Provide the [x, y] coordinate of the cell's center where the given text is located.  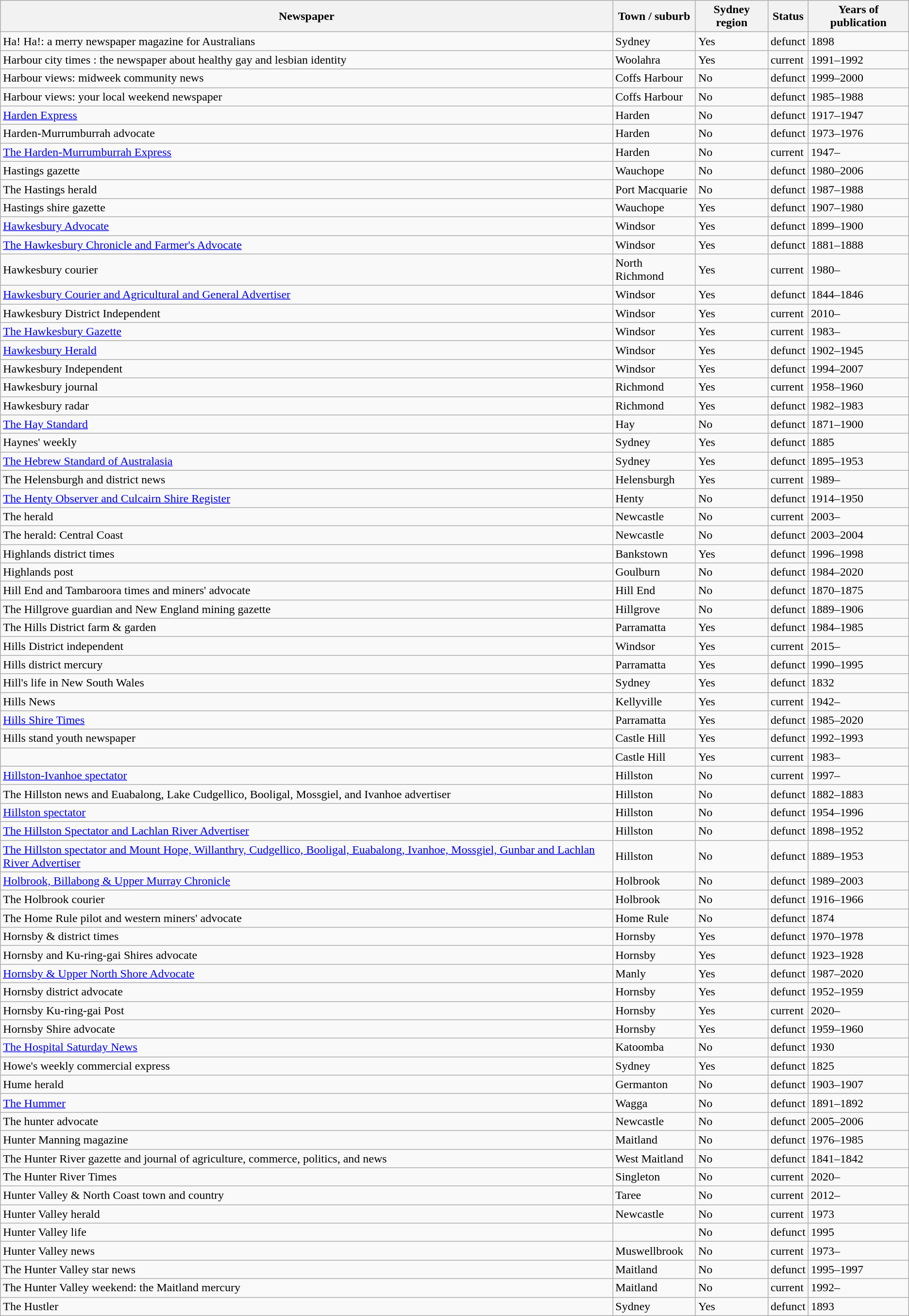
1882–1883 [858, 794]
Hills stand youth newspaper [307, 738]
The Hunter River gazette and journal of agriculture, commerce, politics, and news [307, 1159]
The Hummer [307, 1103]
Hastings gazette [307, 171]
1973 [858, 1214]
1898–1952 [858, 831]
1825 [858, 1066]
The Hunter Valley weekend: the Maitland mercury [307, 1288]
Hawkesbury Herald [307, 350]
Hill End and Tambaroora times and miners' advocate [307, 591]
The Harden-Murrumburrah Express [307, 152]
The herald: Central Coast [307, 535]
The Hillston Spectator and Lachlan River Advertiser [307, 831]
Hornsby & district times [307, 937]
Status [788, 17]
1891–1892 [858, 1103]
Hornsby Ku-ring-gai Post [307, 1010]
1959–1960 [858, 1029]
The Home Rule pilot and western miners' advocate [307, 918]
Highlands post [307, 572]
The Holbrook courier [307, 900]
The Henty Observer and Culcairn Shire Register [307, 498]
1982–1983 [858, 406]
Wagga [655, 1103]
Goulburn [655, 572]
Haynes' weekly [307, 443]
1984–1985 [858, 628]
Hunter Manning magazine [307, 1140]
1923–1928 [858, 955]
1942– [858, 701]
1930 [858, 1047]
1985–1988 [858, 97]
1952–1959 [858, 992]
1958–1960 [858, 387]
2003– [858, 516]
2015– [858, 646]
The hunter advocate [307, 1121]
Hunter Valley & North Coast town and country [307, 1196]
Hawkesbury Advocate [307, 226]
1996–1998 [858, 553]
1914–1950 [858, 498]
1999–2000 [858, 78]
1895–1953 [858, 461]
The Hospital Saturday News [307, 1047]
1997– [858, 775]
Hawkesbury District Independent [307, 313]
Ha! Ha!: a merry newspaper magazine for Australians [307, 41]
Hume herald [307, 1084]
Hillston-Ivanhoe spectator [307, 775]
Home Rule [655, 918]
Harden Express [307, 115]
The Hawkesbury Gazette [307, 332]
2010– [858, 313]
Harbour city times : the newspaper about healthy gay and lesbian identity [307, 60]
1991–1992 [858, 60]
1870–1875 [858, 591]
1995 [858, 1232]
Hornsby and Ku-ring-gai Shires advocate [307, 955]
Hawkesbury Independent [307, 369]
Manly [655, 974]
Kellyville [655, 701]
Muswellbrook [655, 1251]
Hay [655, 424]
1947– [858, 152]
Hills district mercury [307, 665]
The Hawkesbury Chronicle and Farmer's Advocate [307, 244]
1995–1997 [858, 1269]
Harbour views: midweek community news [307, 78]
Hornsby district advocate [307, 992]
1844–1846 [858, 295]
Years of publication [858, 17]
Newspaper [307, 17]
Woolahra [655, 60]
Hills News [307, 701]
1980–2006 [858, 171]
The herald [307, 516]
1899–1900 [858, 226]
Hillston spectator [307, 812]
Hawkesbury radar [307, 406]
1916–1966 [858, 900]
1874 [858, 918]
1889–1906 [858, 609]
Germanton [655, 1084]
Sydney region [731, 17]
1989–2003 [858, 881]
The Hillston spectator and Mount Hope, Willanthry, Cudgellico, Booligal, Euabalong, Ivanhoe, Mossgiel, Gunbar and Lachlan River Advertiser [307, 856]
Singleton [655, 1177]
1985–2020 [858, 720]
2003–2004 [858, 535]
Port Macquarie [655, 189]
1917–1947 [858, 115]
The Hunter Valley star news [307, 1269]
Hunter Valley herald [307, 1214]
1871–1900 [858, 424]
Harden-Murrumburrah advocate [307, 134]
The Helensburgh and district news [307, 479]
1980– [858, 270]
1987–2020 [858, 974]
1881–1888 [858, 244]
1992– [858, 1288]
Harbour views: your local weekend newspaper [307, 97]
Town / suburb [655, 17]
1984–2020 [858, 572]
1973– [858, 1251]
Katoomba [655, 1047]
The Hastings herald [307, 189]
1885 [858, 443]
1907–1980 [858, 207]
Holbrook, Billabong & Upper Murray Chronicle [307, 881]
1902–1945 [858, 350]
1893 [858, 1306]
1994–2007 [858, 369]
The Hebrew Standard of Australasia [307, 461]
The Hay Standard [307, 424]
Hornsby & Upper North Shore Advocate [307, 974]
1989– [858, 479]
Hawkesbury Courier and Agricultural and General Advertiser [307, 295]
1970–1978 [858, 937]
Highlands district times [307, 553]
The Hillgrove guardian and New England mining gazette [307, 609]
Taree [655, 1196]
The Hunter River Times [307, 1177]
Hills District independent [307, 646]
1889–1953 [858, 856]
The Hustler [307, 1306]
Hawkesbury courier [307, 270]
West Maitland [655, 1159]
1954–1996 [858, 812]
1992–1993 [858, 738]
1841–1842 [858, 1159]
Hastings shire gazette [307, 207]
Hillgrove [655, 609]
Bankstown [655, 553]
North Richmond [655, 270]
2005–2006 [858, 1121]
Henty [655, 498]
Hills Shire Times [307, 720]
1990–1995 [858, 665]
Hunter Valley life [307, 1232]
1832 [858, 683]
Helensburgh [655, 479]
The Hills District farm & garden [307, 628]
1898 [858, 41]
1987–1988 [858, 189]
Hornsby Shire advocate [307, 1029]
2012– [858, 1196]
1903–1907 [858, 1084]
Howe's weekly commercial express [307, 1066]
Hill End [655, 591]
1973–1976 [858, 134]
1976–1985 [858, 1140]
Hunter Valley news [307, 1251]
Hawkesbury journal [307, 387]
The Hillston news and Euabalong, Lake Cudgellico, Booligal, Mossgiel, and Ivanhoe advertiser [307, 794]
Hill's life in New South Wales [307, 683]
